For the text-containing cell, return its midpoint in [x, y] coordinate format. 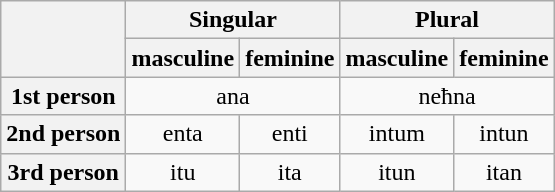
neħna [447, 96]
itu [183, 172]
enti [290, 134]
ana [233, 96]
intum [397, 134]
Singular [233, 20]
2nd person [64, 134]
itan [504, 172]
enta [183, 134]
itun [397, 172]
Plural [447, 20]
3rd person [64, 172]
intun [504, 134]
1st person [64, 96]
ita [290, 172]
